Find where the given text appears and provide that cell's center as [x, y] coordinate. 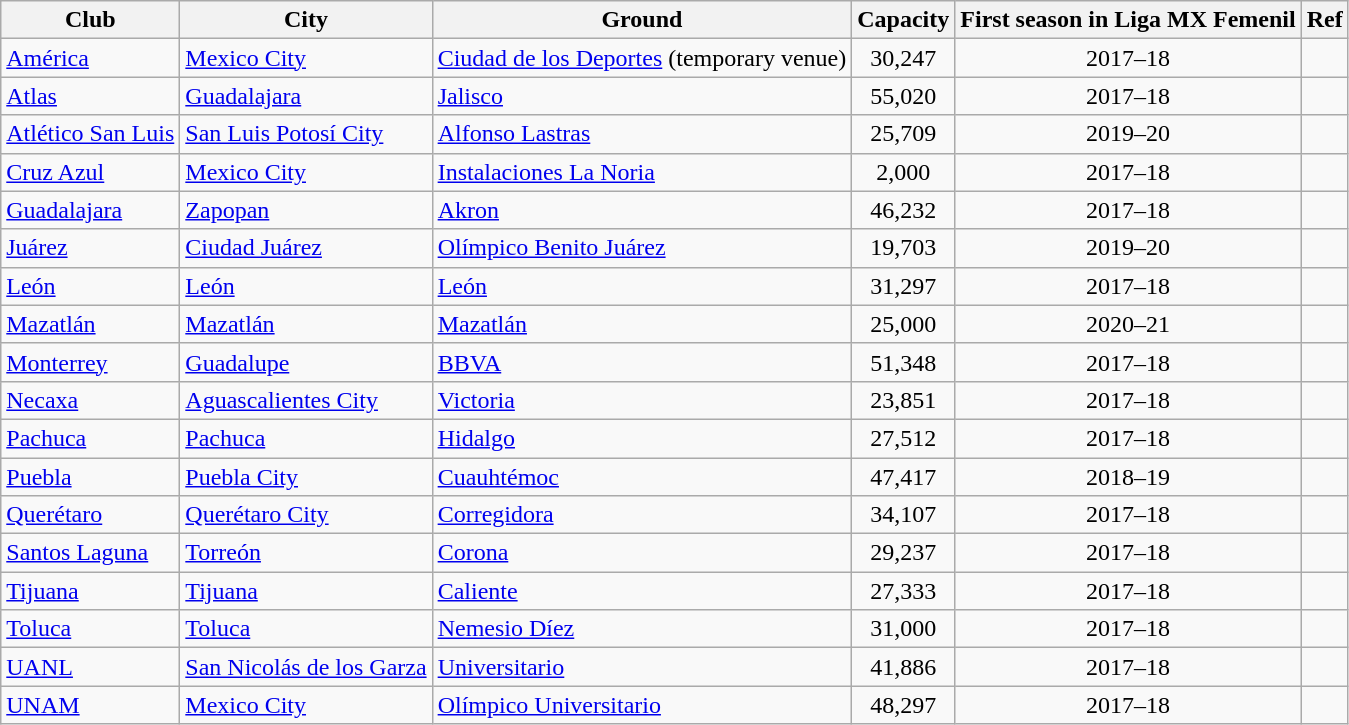
2020–21 [1128, 324]
América [90, 58]
31,000 [904, 629]
Torreón [306, 553]
51,348 [904, 362]
BBVA [642, 362]
Alfonso Lastras [642, 134]
Universitario [642, 667]
City [306, 20]
Ground [642, 20]
48,297 [904, 705]
27,333 [904, 591]
Santos Laguna [90, 553]
Zapopan [306, 210]
2,000 [904, 172]
First season in Liga MX Femenil [1128, 20]
Atlas [90, 96]
Ref [1324, 20]
19,703 [904, 248]
Instalaciones La Noria [642, 172]
Monterrey [90, 362]
Juárez [90, 248]
25,709 [904, 134]
55,020 [904, 96]
Necaxa [90, 400]
46,232 [904, 210]
Olímpico Benito Juárez [642, 248]
41,886 [904, 667]
Querétaro City [306, 515]
Guadalupe [306, 362]
29,237 [904, 553]
Corona [642, 553]
Ciudad de los Deportes (temporary venue) [642, 58]
Victoria [642, 400]
Ciudad Juárez [306, 248]
Puebla City [306, 477]
Caliente [642, 591]
San Nicolás de los Garza [306, 667]
27,512 [904, 438]
34,107 [904, 515]
Puebla [90, 477]
Cuauhtémoc [642, 477]
UNAM [90, 705]
Olímpico Universitario [642, 705]
Cruz Azul [90, 172]
Nemesio Díez [642, 629]
Querétaro [90, 515]
Aguascalientes City [306, 400]
Jalisco [642, 96]
Capacity [904, 20]
23,851 [904, 400]
Hidalgo [642, 438]
2018–19 [1128, 477]
30,247 [904, 58]
Club [90, 20]
47,417 [904, 477]
Akron [642, 210]
Corregidora [642, 515]
Atlético San Luis [90, 134]
UANL [90, 667]
San Luis Potosí City [306, 134]
31,297 [904, 286]
25,000 [904, 324]
